Find where the given text appears and provide that cell's center as (x, y) coordinate. 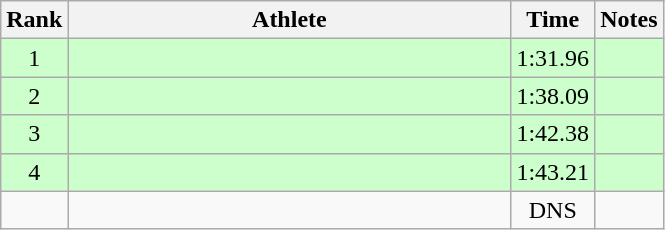
3 (34, 134)
Notes (629, 20)
1:38.09 (553, 96)
1:31.96 (553, 58)
Rank (34, 20)
Athlete (290, 20)
4 (34, 172)
1:43.21 (553, 172)
1:42.38 (553, 134)
1 (34, 58)
DNS (553, 210)
Time (553, 20)
2 (34, 96)
